Capture the cell that displays the provided text and extract its [x, y] central coordinate. 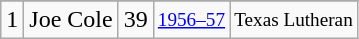
Texas Lutheran [294, 20]
1 [12, 20]
Joe Cole [71, 20]
39 [136, 20]
1956–57 [191, 20]
